Provide the (X, Y) coordinate of the cell's center where the given text is located.  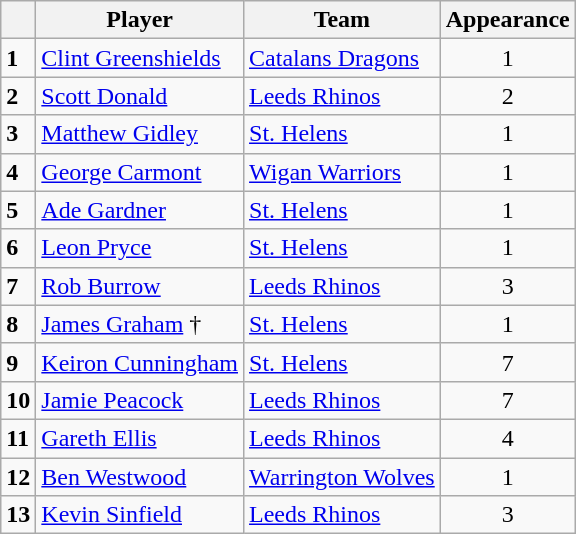
Ade Gardner (140, 210)
Catalans Dragons (342, 58)
Gareth Ellis (140, 438)
5 (18, 210)
Scott Donald (140, 96)
James Graham † (140, 324)
13 (18, 515)
Kevin Sinfield (140, 515)
Keiron Cunningham (140, 362)
Appearance (508, 20)
10 (18, 400)
9 (18, 362)
12 (18, 477)
Player (140, 20)
Jamie Peacock (140, 400)
Warrington Wolves (342, 477)
George Carmont (140, 172)
Matthew Gidley (140, 134)
Leon Pryce (140, 248)
Wigan Warriors (342, 172)
11 (18, 438)
Team (342, 20)
Ben Westwood (140, 477)
8 (18, 324)
Clint Greenshields (140, 58)
Rob Burrow (140, 286)
6 (18, 248)
